Find where the given text appears and provide that cell's center as (x, y) coordinate. 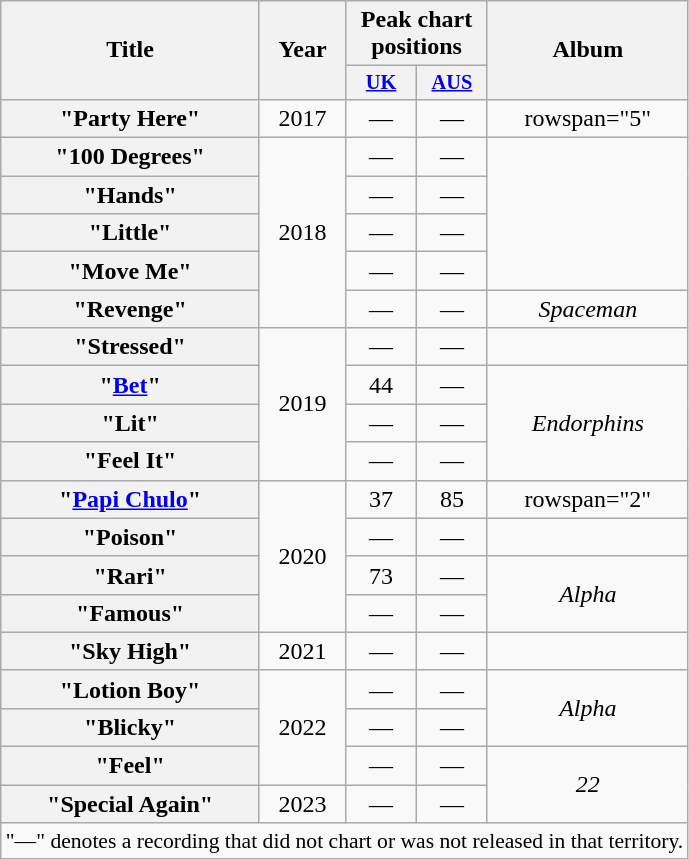
37 (382, 499)
"Rari" (130, 575)
"Feel" (130, 766)
AUS (452, 83)
"Revenge" (130, 309)
"Famous" (130, 613)
2023 (302, 804)
2019 (302, 404)
rowspan="2" (588, 499)
"Little" (130, 233)
Peak chart positions (417, 34)
2022 (302, 727)
"Hands" (130, 195)
"Feel It" (130, 461)
"Blicky" (130, 727)
"Lotion Boy" (130, 689)
2021 (302, 651)
22 (588, 785)
"Move Me" (130, 271)
"Lit" (130, 423)
"100 Degrees" (130, 157)
UK (382, 83)
"Sky High" (130, 651)
rowspan="5" (588, 118)
Title (130, 50)
2017 (302, 118)
Endorphins (588, 423)
85 (452, 499)
"Poison" (130, 537)
Album (588, 50)
Year (302, 50)
73 (382, 575)
44 (382, 385)
"Special Again" (130, 804)
"Party Here" (130, 118)
"Stressed" (130, 347)
Spaceman (588, 309)
2018 (302, 233)
2020 (302, 556)
"Bet" (130, 385)
"—" denotes a recording that did not chart or was not released in that territory. (345, 841)
"Papi Chulo" (130, 499)
